From the cell containing the given text, extract its center point as (X, Y) coordinate. 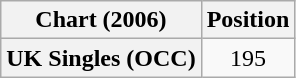
195 (248, 58)
Position (248, 20)
Chart (2006) (101, 20)
UK Singles (OCC) (101, 58)
